Find where the given text appears and provide that cell's center as [x, y] coordinate. 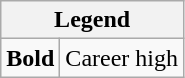
Legend [92, 20]
Bold [30, 58]
Career high [122, 58]
